Pinpoint the cell where the given text exists, returning its [x, y] midpoint coordinate. 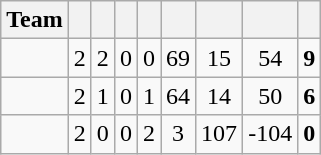
-104 [270, 134]
15 [220, 58]
6 [310, 96]
107 [220, 134]
14 [220, 96]
Team [35, 20]
9 [310, 58]
64 [178, 96]
3 [178, 134]
54 [270, 58]
50 [270, 96]
69 [178, 58]
